Extract the (X, Y) coordinate from the center of the cell holding the provided text.  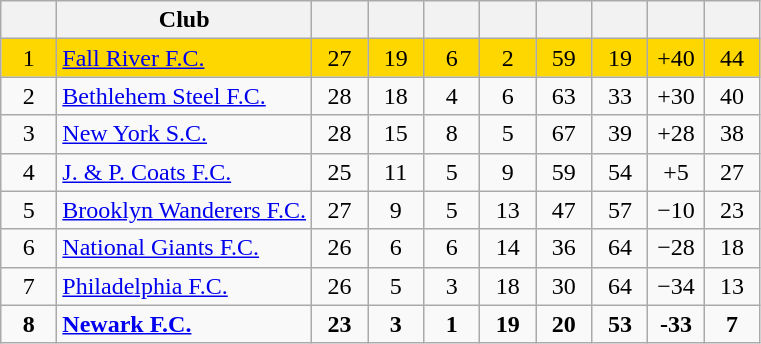
Brooklyn Wanderers F.C. (184, 210)
−28 (676, 248)
-33 (676, 324)
30 (564, 286)
+40 (676, 58)
Philadelphia F.C. (184, 286)
−10 (676, 210)
25 (340, 172)
J. & P. Coats F.C. (184, 172)
−34 (676, 286)
57 (620, 210)
National Giants F.C. (184, 248)
54 (620, 172)
Fall River F.C. (184, 58)
40 (732, 96)
New York S.C. (184, 134)
38 (732, 134)
Newark F.C. (184, 324)
63 (564, 96)
33 (620, 96)
39 (620, 134)
+5 (676, 172)
+28 (676, 134)
20 (564, 324)
15 (396, 134)
Club (184, 20)
14 (508, 248)
11 (396, 172)
Bethlehem Steel F.C. (184, 96)
44 (732, 58)
67 (564, 134)
47 (564, 210)
36 (564, 248)
53 (620, 324)
+30 (676, 96)
